Identify which cell holds the provided text, then report its [x, y] central coordinate. 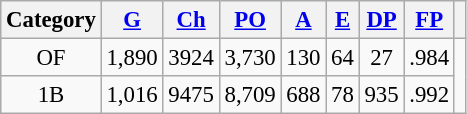
78 [342, 95]
935 [382, 95]
FP [429, 20]
27 [382, 58]
9475 [191, 95]
.992 [429, 95]
Ch [191, 20]
G [132, 20]
1,890 [132, 58]
3924 [191, 58]
.984 [429, 58]
688 [304, 95]
1B [51, 95]
PO [250, 20]
8,709 [250, 95]
E [342, 20]
OF [51, 58]
64 [342, 58]
1,016 [132, 95]
Category [51, 20]
DP [382, 20]
130 [304, 58]
A [304, 20]
3,730 [250, 58]
